Return [x, y] of the center of cell containing provided text 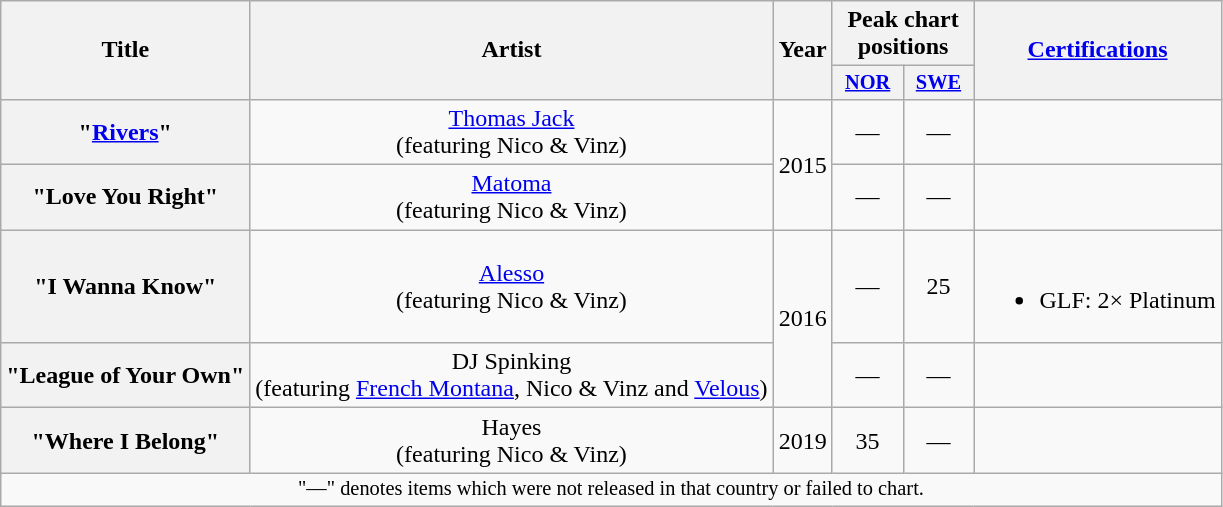
"—" denotes items which were not released in that country or failed to chart. [611, 490]
SWE [938, 83]
Thomas Jack(featuring Nico & Vinz) [512, 132]
Certifications [1098, 50]
2016 [802, 319]
Title [126, 50]
Matoma(featuring Nico & Vinz) [512, 198]
35 [868, 440]
Peak chart positions [903, 34]
"I Wanna Know" [126, 286]
2019 [802, 440]
NOR [868, 83]
"Love You Right" [126, 198]
"League of Your Own" [126, 376]
Alesso(featuring Nico & Vinz) [512, 286]
DJ Spinking(featuring French Montana, Nico & Vinz and Velous) [512, 376]
Artist [512, 50]
2015 [802, 164]
Hayes(featuring Nico & Vinz) [512, 440]
"Rivers" [126, 132]
Year [802, 50]
"Where I Belong" [126, 440]
25 [938, 286]
GLF: 2× Platinum [1098, 286]
